From the cell containing the given text, extract its center point as (X, Y) coordinate. 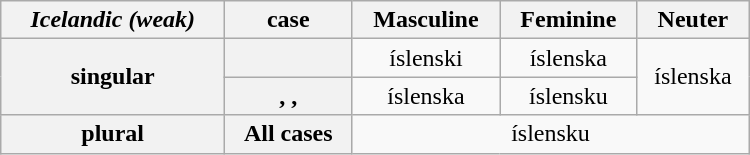
All cases (288, 134)
case (288, 20)
, , (288, 96)
Feminine (568, 20)
Neuter (694, 20)
Masculine (426, 20)
plural (113, 134)
singular (113, 77)
íslenski (426, 58)
Icelandic (weak) (113, 20)
